From the cell containing the given text, extract its center point as [x, y] coordinate. 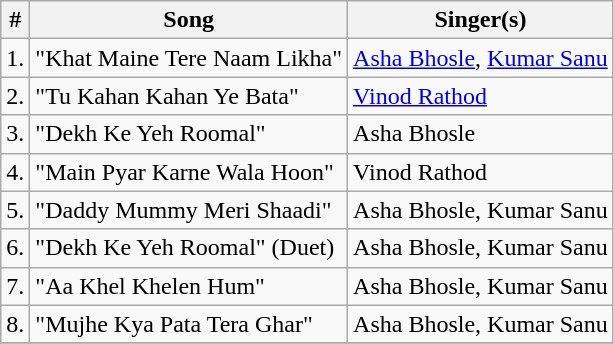
7. [16, 286]
5. [16, 210]
4. [16, 172]
3. [16, 134]
Asha Bhosle [481, 134]
2. [16, 96]
# [16, 20]
8. [16, 324]
"Dekh Ke Yeh Roomal" [189, 134]
"Main Pyar Karne Wala Hoon" [189, 172]
"Khat Maine Tere Naam Likha" [189, 58]
Singer(s) [481, 20]
"Aa Khel Khelen Hum" [189, 286]
6. [16, 248]
Song [189, 20]
"Mujhe Kya Pata Tera Ghar" [189, 324]
"Daddy Mummy Meri Shaadi" [189, 210]
"Dekh Ke Yeh Roomal" (Duet) [189, 248]
1. [16, 58]
"Tu Kahan Kahan Ye Bata" [189, 96]
